For the text-containing cell, return its midpoint in [X, Y] coordinate format. 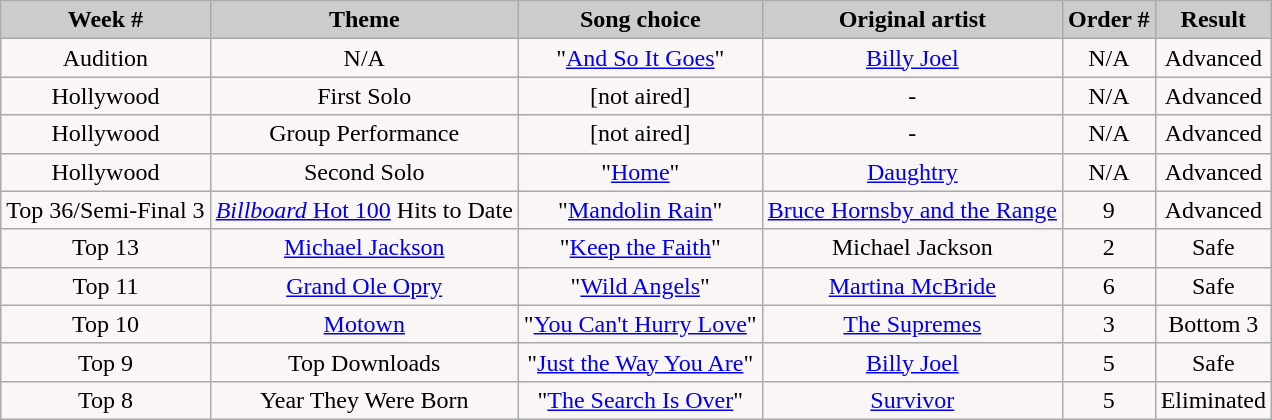
2 [1110, 248]
3 [1110, 324]
Martina McBride [912, 286]
Song choice [640, 20]
"Mandolin Rain" [640, 210]
Top 10 [106, 324]
Grand Ole Opry [364, 286]
"Wild Angels" [640, 286]
"Keep the Faith" [640, 248]
Daughtry [912, 172]
Top 13 [106, 248]
Week # [106, 20]
Group Performance [364, 134]
Bruce Hornsby and the Range [912, 210]
The Supremes [912, 324]
"Home" [640, 172]
Top Downloads [364, 362]
Motown [364, 324]
"You Can't Hurry Love" [640, 324]
Order # [1110, 20]
"And So It Goes" [640, 58]
Billboard Hot 100 Hits to Date [364, 210]
Bottom 3 [1213, 324]
Theme [364, 20]
"The Search Is Over" [640, 400]
Audition [106, 58]
Year They Were Born [364, 400]
Top 8 [106, 400]
Survivor [912, 400]
Top 36/Semi-Final 3 [106, 210]
First Solo [364, 96]
9 [1110, 210]
Original artist [912, 20]
Top 9 [106, 362]
6 [1110, 286]
Eliminated [1213, 400]
"Just the Way You Are" [640, 362]
Second Solo [364, 172]
Top 11 [106, 286]
Result [1213, 20]
